Return the (x, y) coordinate for the center point of the cell that contains the specified text.  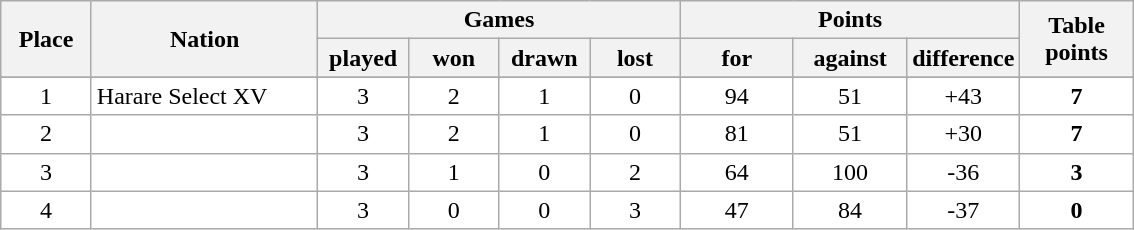
4 (46, 210)
Harare Select XV (204, 96)
Points (850, 20)
+43 (964, 96)
drawn (544, 58)
64 (736, 172)
-36 (964, 172)
difference (964, 58)
-37 (964, 210)
Place (46, 39)
Nation (204, 39)
lost (636, 58)
84 (850, 210)
for (736, 58)
Tablepoints (1076, 39)
against (850, 58)
81 (736, 134)
Games (499, 20)
100 (850, 172)
+30 (964, 134)
won (454, 58)
47 (736, 210)
played (364, 58)
94 (736, 96)
